Extract the [X, Y] coordinate from the center of the cell holding the provided text.  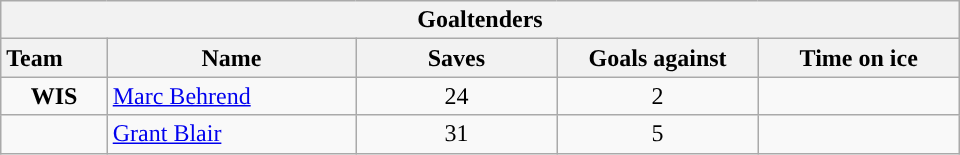
Goaltenders [480, 20]
Time on ice [858, 58]
WIS [54, 96]
Grant Blair [232, 134]
Saves [456, 58]
Name [232, 58]
24 [456, 96]
Team [54, 58]
2 [658, 96]
Marc Behrend [232, 96]
5 [658, 134]
31 [456, 134]
Goals against [658, 58]
